Return the (x, y) coordinate for the center point of the cell that contains the specified text.  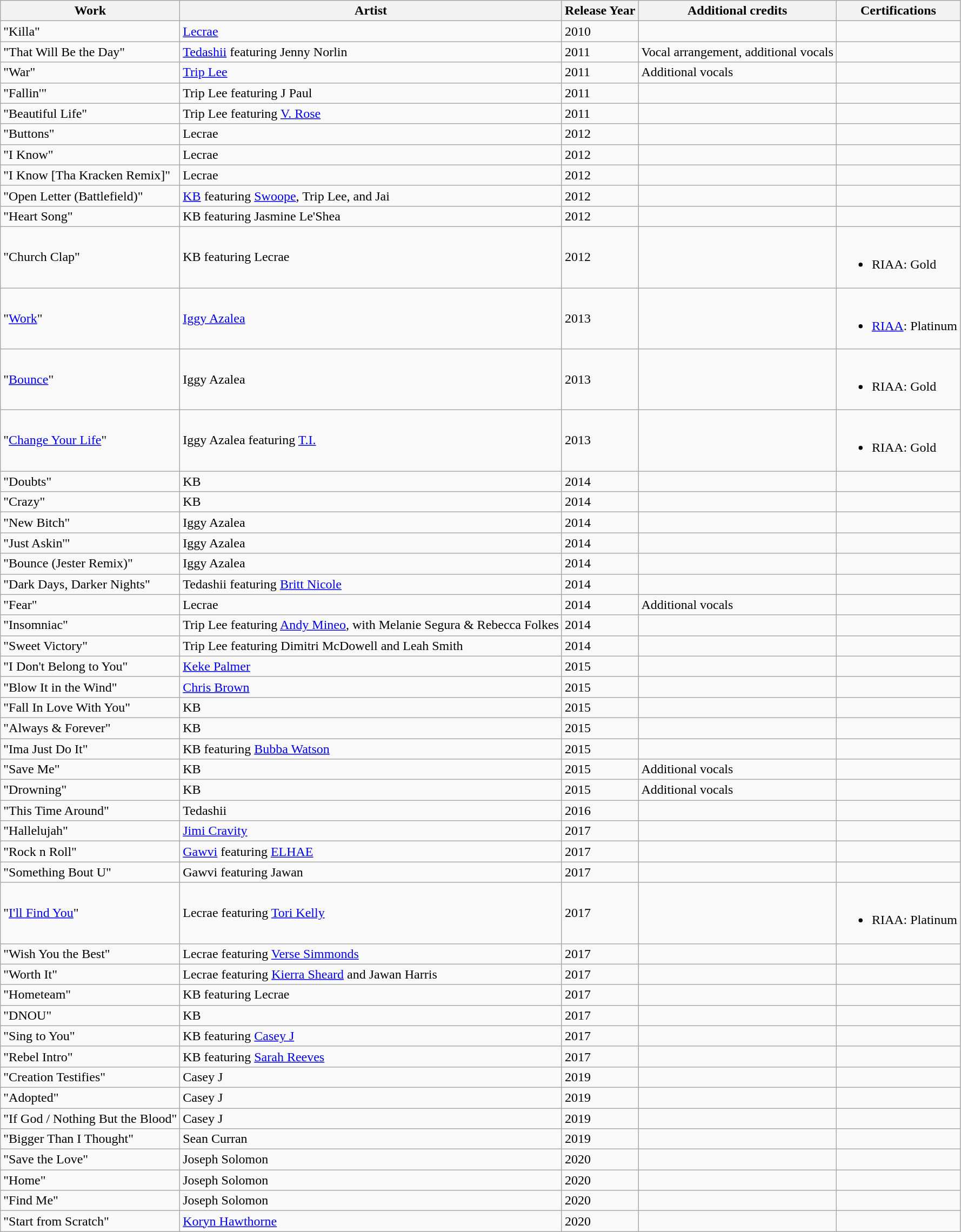
Gawvi featuring Jawan (371, 872)
"Save Me" (90, 769)
"Bounce (Jester Remix)" (90, 564)
"Open Letter (Battlefield)" (90, 196)
KB featuring Sarah Reeves (371, 1056)
"I Don't Belong to You" (90, 666)
"Church Clap" (90, 257)
"Always & Forever" (90, 728)
"I'll Find You" (90, 913)
Tedashii featuring Jenny Norlin (371, 52)
"That Will Be the Day" (90, 52)
"Dark Days, Darker Nights" (90, 584)
2010 (600, 31)
KB featuring Bubba Watson (371, 748)
"Crazy" (90, 502)
Release Year (600, 11)
Trip Lee featuring Andy Mineo, with Melanie Segura & Rebecca Folkes (371, 625)
"I Know [Tha Kracken Remix]" (90, 175)
"Save the Love" (90, 1160)
Koryn Hawthorne (371, 1221)
"Hometeam" (90, 995)
"Creation Testifies" (90, 1077)
"This Time Around" (90, 811)
"Heart Song" (90, 216)
Trip Lee featuring V. Rose (371, 113)
"DNOU" (90, 1015)
Iggy Azalea featuring T.I. (371, 441)
KB featuring Swoope, Trip Lee, and Jai (371, 196)
"Something Bout U" (90, 872)
Gawvi featuring ELHAE (371, 852)
"Drowning" (90, 790)
KB featuring Jasmine Le'Shea (371, 216)
"Find Me" (90, 1201)
"Blow It in the Wind" (90, 687)
"Bounce" (90, 379)
"Beautiful Life" (90, 113)
"Start from Scratch" (90, 1221)
Trip Lee featuring J Paul (371, 93)
Tedashii (371, 811)
"Just Askin'" (90, 543)
"New Bitch" (90, 523)
"Fallin'" (90, 93)
Keke Palmer (371, 666)
Vocal arrangement, additional vocals (737, 52)
Jimi Cravity (371, 831)
"Fear" (90, 605)
Tedashii featuring Britt Nicole (371, 584)
"Fall In Love With You" (90, 707)
Additional credits (737, 11)
"Insomniac" (90, 625)
"Bigger Than I Thought" (90, 1139)
"Change Your Life" (90, 441)
"Buttons" (90, 134)
"Home" (90, 1180)
"I Know" (90, 155)
Lecrae featuring Tori Kelly (371, 913)
"Sweet Victory" (90, 646)
"Ima Just Do It" (90, 748)
Sean Curran (371, 1139)
"War" (90, 72)
Work (90, 11)
Chris Brown (371, 687)
"Adopted" (90, 1097)
"Worth It" (90, 974)
"Hallelujah" (90, 831)
Certifications (898, 11)
"Killa" (90, 31)
2016 (600, 811)
Lecrae featuring Verse Simmonds (371, 954)
"Wish You the Best" (90, 954)
KB featuring Casey J (371, 1036)
"If God / Nothing But the Blood" (90, 1118)
Trip Lee featuring Dimitri McDowell and Leah Smith (371, 646)
"Rock n Roll" (90, 852)
Trip Lee (371, 72)
"Sing to You" (90, 1036)
Artist (371, 11)
"Work" (90, 318)
Lecrae featuring Kierra Sheard and Jawan Harris (371, 974)
"Rebel Intro" (90, 1056)
"Doubts" (90, 481)
